Extract the (x, y) coordinate from the center of the cell holding the provided text.  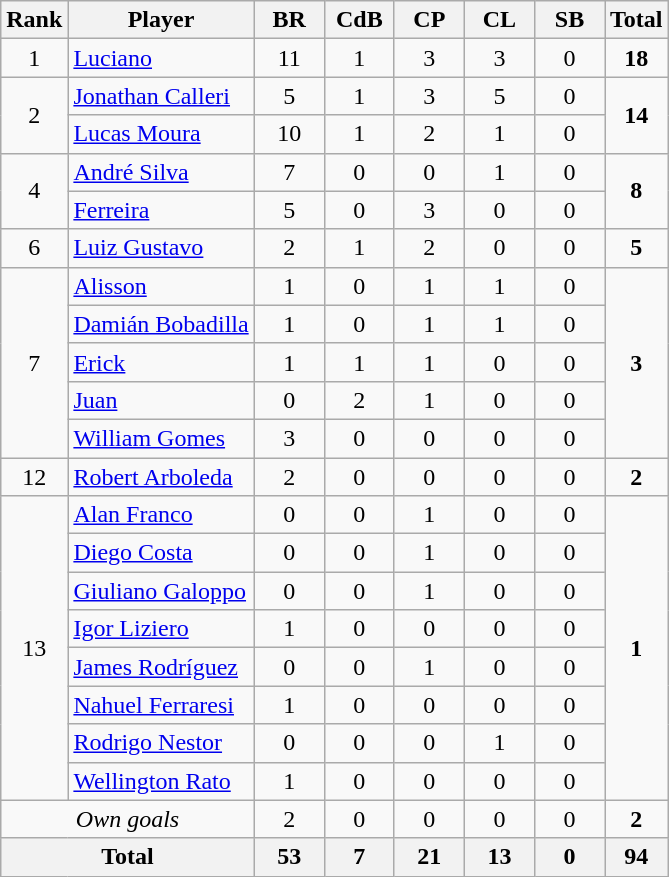
Robert Arboleda (161, 477)
4 (34, 191)
21 (429, 857)
11 (289, 58)
Diego Costa (161, 553)
Igor Liziero (161, 629)
14 (636, 115)
94 (636, 857)
CP (429, 20)
Lucas Moura (161, 134)
BR (289, 20)
Alan Franco (161, 515)
Ferreira (161, 210)
Erick (161, 362)
William Gomes (161, 438)
Alisson (161, 286)
SB (569, 20)
Rank (34, 20)
12 (34, 477)
CdB (359, 20)
Luiz Gustavo (161, 248)
10 (289, 134)
Juan (161, 400)
Rodrigo Nestor (161, 743)
Nahuel Ferraresi (161, 705)
Giuliano Galoppo (161, 591)
8 (636, 191)
53 (289, 857)
Luciano (161, 58)
18 (636, 58)
James Rodríguez (161, 667)
Jonathan Calleri (161, 96)
Wellington Rato (161, 781)
Own goals (128, 819)
CL (499, 20)
Damián Bobadilla (161, 324)
6 (34, 248)
Player (161, 20)
André Silva (161, 172)
